Find where the given text appears and provide that cell's center as (X, Y) coordinate. 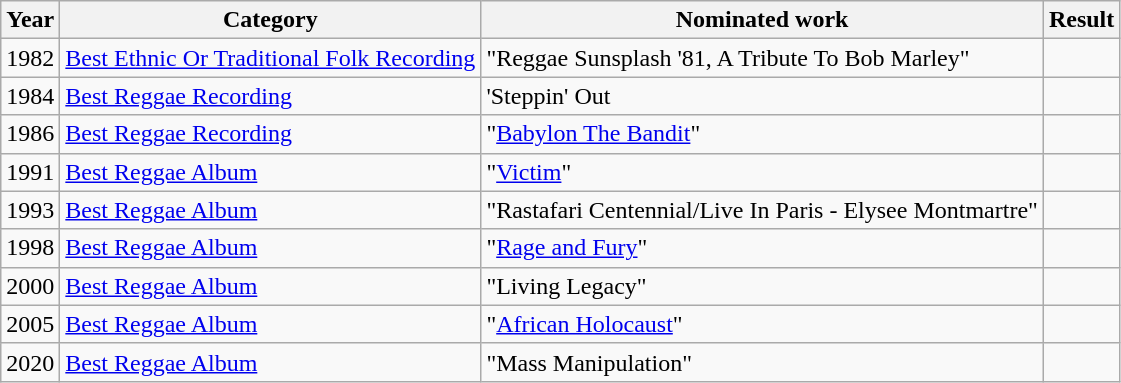
1998 (30, 248)
1984 (30, 96)
"Babylon The Bandit" (762, 134)
Year (30, 20)
"Living Legacy" (762, 286)
Nominated work (762, 20)
"Mass Manipulation" (762, 362)
"Rastafari Centennial/Live In Paris - Elysee Montmartre" (762, 210)
Category (270, 20)
"African Holocaust" (762, 324)
2000 (30, 286)
Best Ethnic Or Traditional Folk Recording (270, 58)
"Victim" (762, 172)
Result (1081, 20)
"Reggae Sunsplash '81, A Tribute To Bob Marley" (762, 58)
1986 (30, 134)
2020 (30, 362)
1982 (30, 58)
1993 (30, 210)
2005 (30, 324)
'Steppin' Out (762, 96)
1991 (30, 172)
"Rage and Fury" (762, 248)
